Capture the cell that displays the provided text and extract its (x, y) central coordinate. 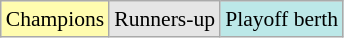
Playoff berth (282, 19)
Champions (55, 19)
Runners-up (164, 19)
